Extract the (x, y) coordinate from the center of the cell holding the provided text.  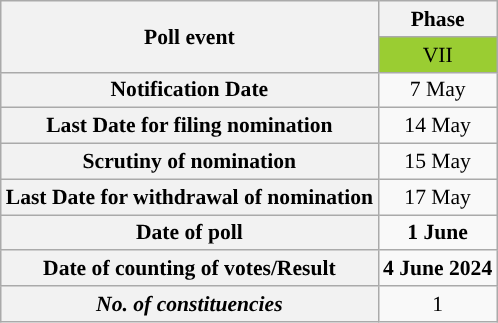
Date of counting of votes/Result (190, 268)
Last Date for withdrawal of nomination (190, 197)
Notification Date (190, 90)
15 May (438, 161)
Last Date for filing nomination (190, 126)
1 (438, 304)
No. of constituencies (190, 304)
17 May (438, 197)
Phase (438, 19)
7 May (438, 90)
Scrutiny of nomination (190, 161)
4 June 2024 (438, 268)
1 June (438, 232)
Poll event (190, 36)
VII (438, 54)
14 May (438, 126)
Date of poll (190, 232)
